Determine the (x, y) coordinate at the center of the cell enclosing the given text.  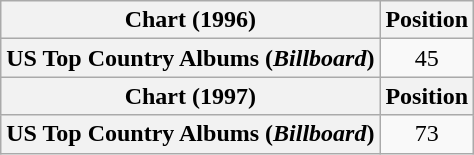
Chart (1997) (190, 96)
45 (427, 58)
Chart (1996) (190, 20)
73 (427, 134)
